For the text-containing cell, return its midpoint in (X, Y) coordinate format. 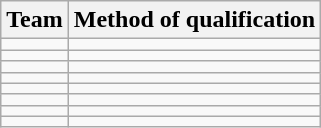
Method of qualification (194, 20)
Team (35, 20)
